Search for the cell housing the specified text and yield its [X, Y] center coordinate. 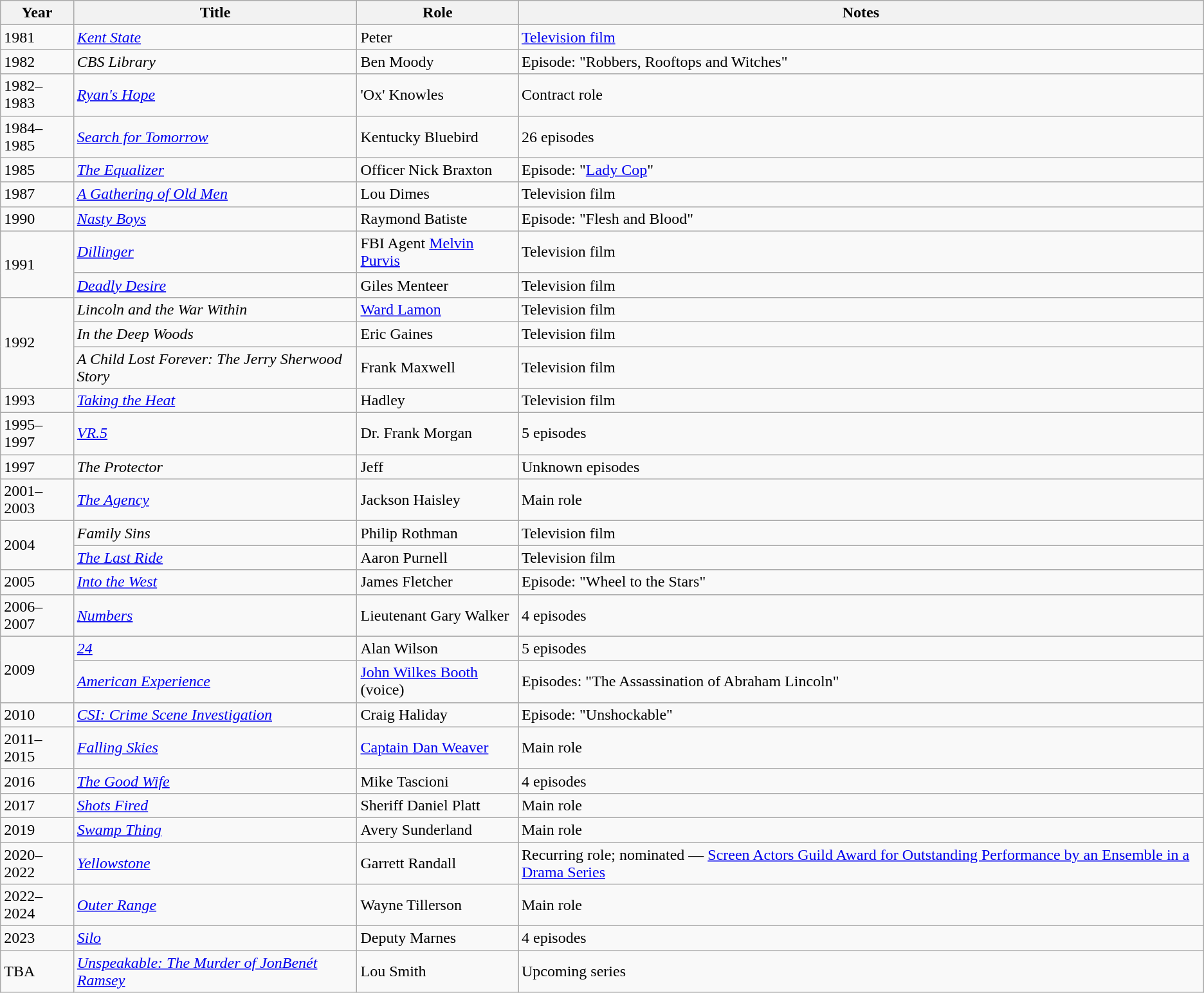
Deputy Marnes [437, 938]
Avery Sunderland [437, 830]
The Equalizer [215, 170]
1995–1997 [37, 433]
2011–2015 [37, 747]
American Experience [215, 682]
Upcoming series [861, 971]
Mike Tascioni [437, 781]
John Wilkes Booth (voice) [437, 682]
Lincoln and the War Within [215, 309]
Wayne Tillerson [437, 906]
TBA [37, 971]
Hadley [437, 401]
Jeff [437, 467]
Shots Fired [215, 805]
Captain Dan Weaver [437, 747]
Craig Haliday [437, 715]
Giles Menteer [437, 285]
Officer Nick Braxton [437, 170]
2016 [37, 781]
Lou Smith [437, 971]
The Protector [215, 467]
'Ox' Knowles [437, 95]
Taking the Heat [215, 401]
1993 [37, 401]
1992 [37, 342]
Notes [861, 13]
2023 [37, 938]
Eric Gaines [437, 334]
James Fletcher [437, 582]
1985 [37, 170]
CBS Library [215, 62]
Unspeakable: The Murder of JonBenét Ramsey [215, 971]
Yellowstone [215, 863]
Into the West [215, 582]
2006–2007 [37, 615]
2020–2022 [37, 863]
Dillinger [215, 252]
Search for Tomorrow [215, 136]
Lieutenant Gary Walker [437, 615]
Numbers [215, 615]
Episode: "Robbers, Rooftops and Witches" [861, 62]
Contract role [861, 95]
1987 [37, 194]
Deadly Desire [215, 285]
2017 [37, 805]
Dr. Frank Morgan [437, 433]
Episodes: "The Assassination of Abraham Lincoln" [861, 682]
Silo [215, 938]
26 episodes [861, 136]
In the Deep Woods [215, 334]
1981 [37, 37]
Recurring role; nominated — Screen Actors Guild Award for Outstanding Performance by an Ensemble in a Drama Series [861, 863]
The Good Wife [215, 781]
Lou Dimes [437, 194]
Falling Skies [215, 747]
Episode: "Unshockable" [861, 715]
Role [437, 13]
24 [215, 648]
Ryan's Hope [215, 95]
Kent State [215, 37]
Aaron Purnell [437, 558]
Unknown episodes [861, 467]
Year [37, 13]
Philip Rothman [437, 533]
1991 [37, 264]
CSI: Crime Scene Investigation [215, 715]
1982 [37, 62]
Raymond Batiste [437, 219]
VR.5 [215, 433]
Episode: "Flesh and Blood" [861, 219]
2004 [37, 545]
2010 [37, 715]
Outer Range [215, 906]
1990 [37, 219]
Alan Wilson [437, 648]
Frank Maxwell [437, 367]
The Last Ride [215, 558]
2009 [37, 669]
2005 [37, 582]
Episode: "Wheel to the Stars" [861, 582]
Ben Moody [437, 62]
FBI Agent Melvin Purvis [437, 252]
Peter [437, 37]
Garrett Randall [437, 863]
The Agency [215, 500]
2019 [37, 830]
Episode: "Lady Cop" [861, 170]
A Child Lost Forever: The Jerry Sherwood Story [215, 367]
Sheriff Daniel Platt [437, 805]
Family Sins [215, 533]
Title [215, 13]
2022–2024 [37, 906]
Ward Lamon [437, 309]
2001–2003 [37, 500]
Jackson Haisley [437, 500]
Kentucky Bluebird [437, 136]
Nasty Boys [215, 219]
1997 [37, 467]
Swamp Thing [215, 830]
1982–1983 [37, 95]
1984–1985 [37, 136]
A Gathering of Old Men [215, 194]
